Detect which cell encompasses the target text, then output its (X, Y) center coordinate. 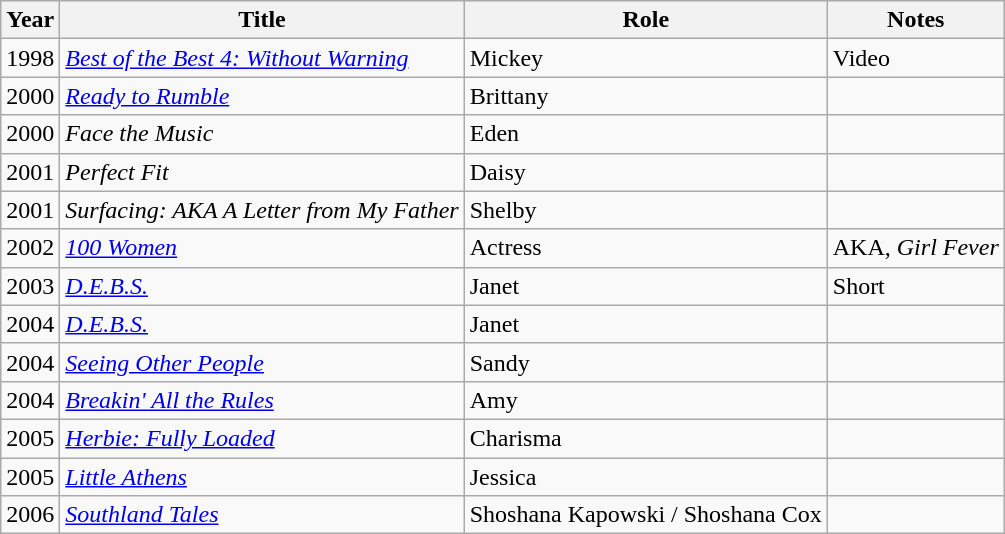
2003 (30, 286)
1998 (30, 58)
Title (262, 20)
Best of the Best 4: Without Warning (262, 58)
Eden (646, 134)
Ready to Rumble (262, 96)
Breakin' All the Rules (262, 400)
Herbie: Fully Loaded (262, 438)
Face the Music (262, 134)
Sandy (646, 362)
2006 (30, 515)
Daisy (646, 172)
Actress (646, 248)
Brittany (646, 96)
Role (646, 20)
AKA, Girl Fever (916, 248)
Charisma (646, 438)
Perfect Fit (262, 172)
Little Athens (262, 477)
Shelby (646, 210)
Southland Tales (262, 515)
Amy (646, 400)
100 Women (262, 248)
Short (916, 286)
Shoshana Kapowski / Shoshana Cox (646, 515)
Mickey (646, 58)
2002 (30, 248)
Jessica (646, 477)
Year (30, 20)
Seeing Other People (262, 362)
Surfacing: AKA A Letter from My Father (262, 210)
Notes (916, 20)
Video (916, 58)
